Output the (x, y) coordinate of the center of the cell containing the given text.  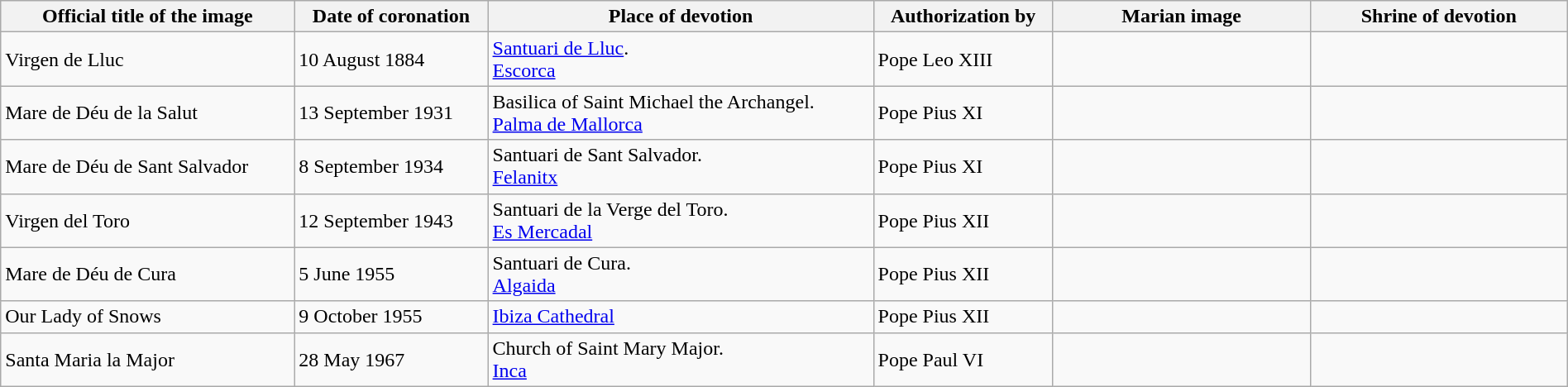
Virgen del Toro (147, 220)
Basilica of Saint Michael the Archangel.Palma de Mallorca (681, 112)
Place of devotion (681, 17)
10 August 1884 (391, 60)
Ibiza Cathedral (681, 317)
Mare de Déu de Cura (147, 275)
Shrine of devotion (1439, 17)
Santa Maria la Major (147, 359)
5 June 1955 (391, 275)
Authorization by (963, 17)
Official title of the image (147, 17)
Marian image (1181, 17)
9 October 1955 (391, 317)
Santuari de la Verge del Toro.Es Mercadal (681, 220)
Mare de Déu de la Salut (147, 112)
Santuari de Cura.Algaida (681, 275)
Virgen de Lluc (147, 60)
Our Lady of Snows (147, 317)
13 September 1931 (391, 112)
Santuari de Sant Salvador.Felanitx (681, 167)
28 May 1967 (391, 359)
Mare de Déu de Sant Salvador (147, 167)
Pope Leo XIII (963, 60)
Date of coronation (391, 17)
Pope Paul VI (963, 359)
8 September 1934 (391, 167)
Santuari de Lluc.Escorca (681, 60)
Church of Saint Mary Major.Inca (681, 359)
12 September 1943 (391, 220)
